Determine the (x, y) coordinate at the center of the cell enclosing the given text.  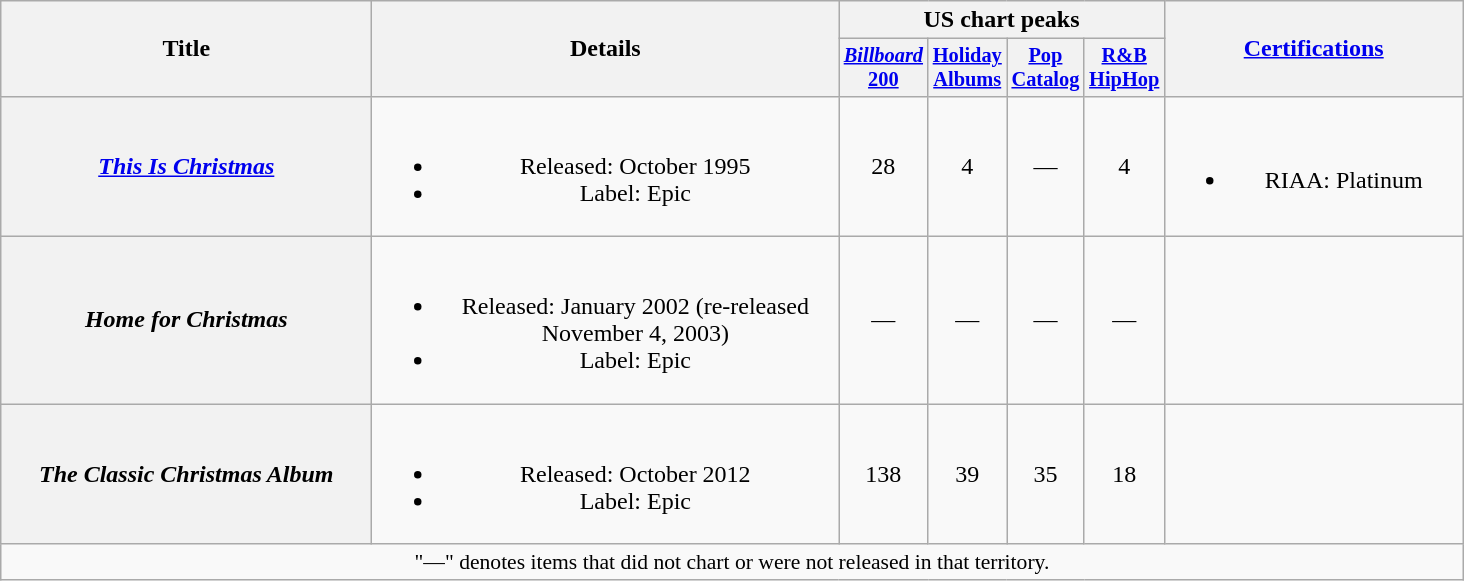
Billboard200 (884, 68)
Title (186, 49)
Released: January 2002 (re-released November 4, 2003)Label: Epic (606, 320)
"—" denotes items that did not chart or were not released in that territory. (732, 562)
18 (1124, 474)
R&BHipHop (1124, 68)
35 (1046, 474)
US chart peaks (1002, 20)
Released: October 2012Label: Epic (606, 474)
39 (968, 474)
This Is Christmas (186, 166)
The Classic Christmas Album (186, 474)
PopCatalog (1046, 68)
RIAA: Platinum (1314, 166)
Details (606, 49)
28 (884, 166)
HolidayAlbums (968, 68)
Certifications (1314, 49)
Home for Christmas (186, 320)
Released: October 1995Label: Epic (606, 166)
138 (884, 474)
